Identify which cell holds the provided text, then report its (x, y) central coordinate. 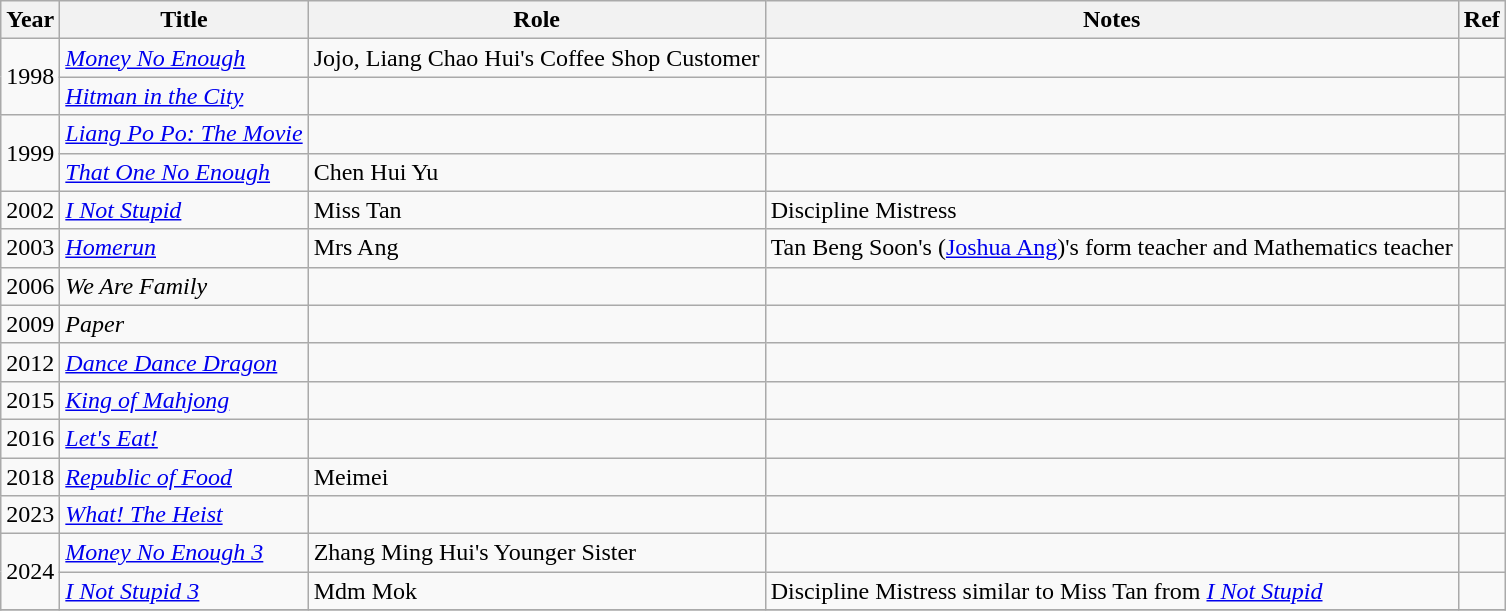
Mdm Mok (536, 591)
Paper (184, 324)
Miss Tan (536, 210)
Role (536, 20)
2003 (30, 248)
2018 (30, 477)
Dance Dance Dragon (184, 362)
Meimei (536, 477)
Money No Enough (184, 58)
Money No Enough 3 (184, 553)
What! The Heist (184, 515)
King of Mahjong (184, 400)
Let's Eat! (184, 438)
Homerun (184, 248)
Discipline Mistress similar to Miss Tan from I Not Stupid (1112, 591)
Republic of Food (184, 477)
Notes (1112, 20)
1998 (30, 77)
2006 (30, 286)
Liang Po Po: The Movie (184, 134)
Discipline Mistress (1112, 210)
Title (184, 20)
We Are Family (184, 286)
2002 (30, 210)
2009 (30, 324)
That One No Enough (184, 172)
Tan Beng Soon's (Joshua Ang)'s form teacher and Mathematics teacher (1112, 248)
Hitman in the City (184, 96)
2024 (30, 572)
Chen Hui Yu (536, 172)
Year (30, 20)
Zhang Ming Hui's Younger Sister (536, 553)
I Not Stupid 3 (184, 591)
2015 (30, 400)
I Not Stupid (184, 210)
Mrs Ang (536, 248)
2023 (30, 515)
2012 (30, 362)
1999 (30, 153)
Ref (1482, 20)
2016 (30, 438)
Jojo, Liang Chao Hui's Coffee Shop Customer (536, 58)
